Scan for the cell matching the given text and deliver its (X, Y) coordinate at center. 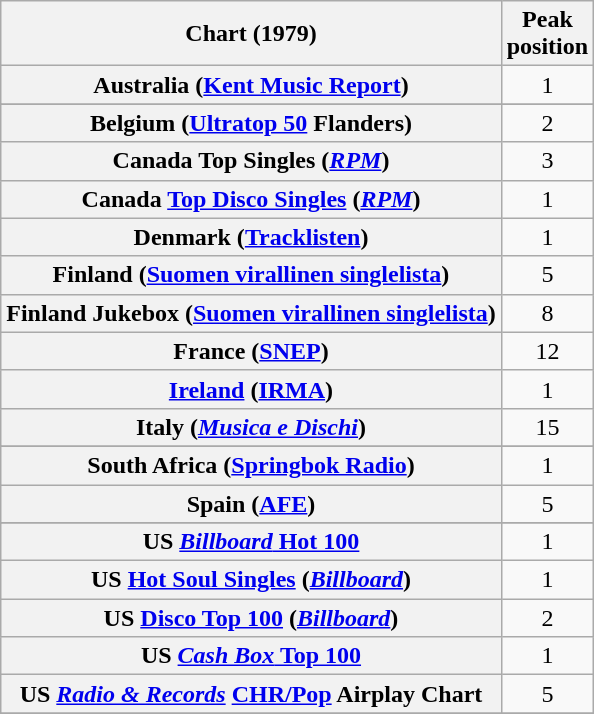
Italy (Musica e Dischi) (251, 427)
15 (547, 427)
Spain (AFE) (251, 503)
Belgium (Ultratop 50 Flanders) (251, 123)
US Cash Box Top 100 (251, 656)
Canada Top Singles (RPM) (251, 161)
Canada Top Disco Singles (RPM) (251, 199)
8 (547, 313)
12 (547, 351)
Peakposition (547, 34)
US Hot Soul Singles (Billboard) (251, 580)
France (SNEP) (251, 351)
Chart (1979) (251, 34)
US Radio & Records CHR/Pop Airplay Chart (251, 694)
Finland Jukebox (Suomen virallinen singlelista) (251, 313)
Australia (Kent Music Report) (251, 85)
US Billboard Hot 100 (251, 542)
US Disco Top 100 (Billboard) (251, 618)
Denmark (Tracklisten) (251, 237)
Finland (Suomen virallinen singlelista) (251, 275)
Ireland (IRMA) (251, 389)
South Africa (Springbok Radio) (251, 465)
3 (547, 161)
